For the text-containing cell, return its midpoint in [x, y] coordinate format. 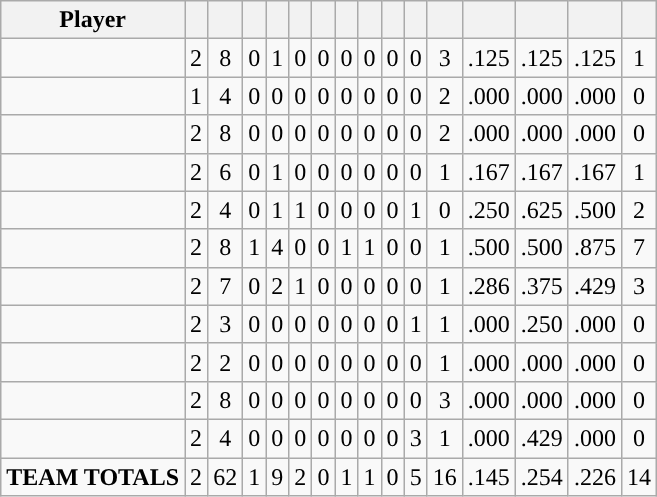
16 [444, 477]
.375 [542, 286]
.875 [594, 248]
.625 [542, 210]
62 [226, 477]
.145 [488, 477]
6 [226, 172]
Player [93, 20]
.254 [542, 477]
TEAM TOTALS [93, 477]
5 [416, 477]
.226 [594, 477]
9 [278, 477]
.286 [488, 286]
14 [638, 477]
